For the text-containing cell, return its midpoint in (X, Y) coordinate format. 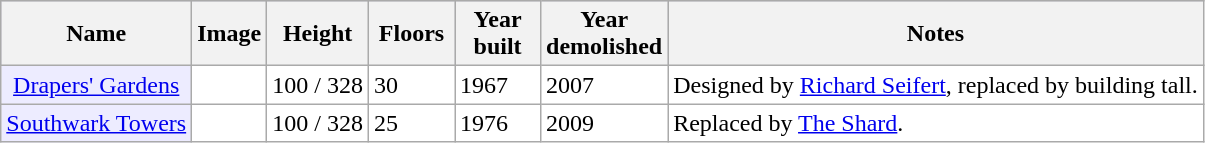
2007 (604, 85)
30 (411, 85)
Replaced by The Shard. (936, 123)
Year built (498, 34)
Year demolished (604, 34)
25 (411, 123)
Height (318, 34)
Drapers' Gardens (96, 85)
Designed by Richard Seifert, replaced by building tall. (936, 85)
1967 (498, 85)
Southwark Towers (96, 123)
Name (96, 34)
Image (230, 34)
Floors (411, 34)
Notes (936, 34)
2009 (604, 123)
1976 (498, 123)
